Find where the given text appears and provide that cell's center as [X, Y] coordinate. 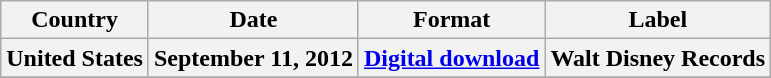
Walt Disney Records [658, 58]
Date [253, 20]
Digital download [451, 58]
United States [75, 58]
Country [75, 20]
September 11, 2012 [253, 58]
Format [451, 20]
Label [658, 20]
